Search for the cell housing the specified text and yield its [x, y] center coordinate. 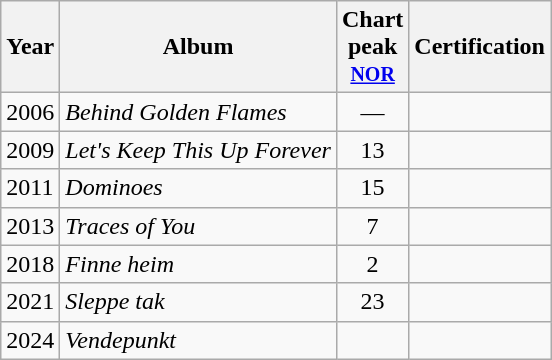
Traces of You [198, 226]
— [372, 112]
2013 [30, 226]
2024 [30, 340]
7 [372, 226]
2021 [30, 302]
Sleppe tak [198, 302]
Chart peakNOR [372, 47]
2 [372, 264]
2018 [30, 264]
Certification [480, 47]
Dominoes [198, 188]
2009 [30, 150]
Finne heim [198, 264]
23 [372, 302]
Let's Keep This Up Forever [198, 150]
15 [372, 188]
2011 [30, 188]
2006 [30, 112]
Album [198, 47]
Vendepunkt [198, 340]
Behind Golden Flames [198, 112]
13 [372, 150]
Year [30, 47]
